From the cell containing the given text, extract its center point as (X, Y) coordinate. 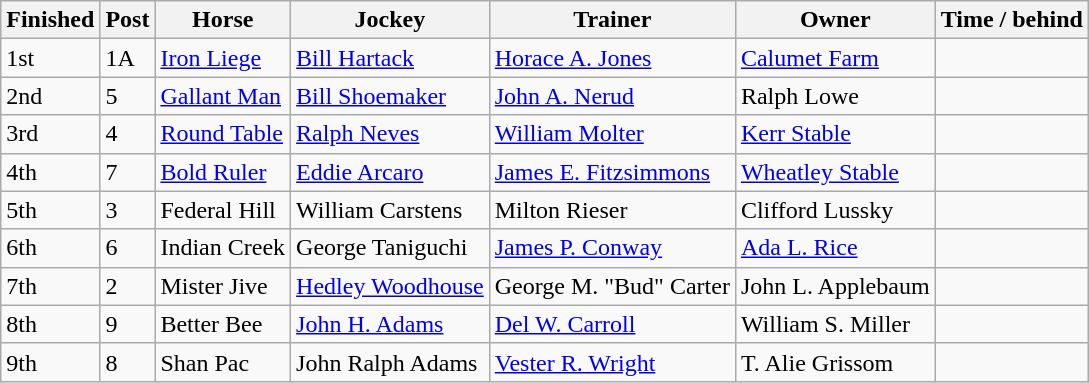
9th (50, 362)
Clifford Lussky (835, 210)
Shan Pac (223, 362)
Time / behind (1012, 20)
Owner (835, 20)
Bold Ruler (223, 172)
John H. Adams (390, 324)
Round Table (223, 134)
1st (50, 58)
Horse (223, 20)
George Taniguchi (390, 248)
6 (128, 248)
Iron Liege (223, 58)
Finished (50, 20)
Bill Shoemaker (390, 96)
4 (128, 134)
Kerr Stable (835, 134)
Ralph Neves (390, 134)
Ada L. Rice (835, 248)
6th (50, 248)
5th (50, 210)
4th (50, 172)
1A (128, 58)
7 (128, 172)
William S. Miller (835, 324)
William Molter (612, 134)
Eddie Arcaro (390, 172)
Jockey (390, 20)
3 (128, 210)
2 (128, 286)
Post (128, 20)
Mister Jive (223, 286)
John L. Applebaum (835, 286)
Calumet Farm (835, 58)
8 (128, 362)
Better Bee (223, 324)
Bill Hartack (390, 58)
7th (50, 286)
Trainer (612, 20)
Horace A. Jones (612, 58)
Del W. Carroll (612, 324)
Gallant Man (223, 96)
Indian Creek (223, 248)
George M. "Bud" Carter (612, 286)
Milton Rieser (612, 210)
John A. Nerud (612, 96)
5 (128, 96)
9 (128, 324)
3rd (50, 134)
Vester R. Wright (612, 362)
T. Alie Grissom (835, 362)
James P. Conway (612, 248)
Federal Hill (223, 210)
Ralph Lowe (835, 96)
James E. Fitzsimmons (612, 172)
Hedley Woodhouse (390, 286)
8th (50, 324)
2nd (50, 96)
John Ralph Adams (390, 362)
William Carstens (390, 210)
Wheatley Stable (835, 172)
